For the text-containing cell, return its midpoint in [X, Y] coordinate format. 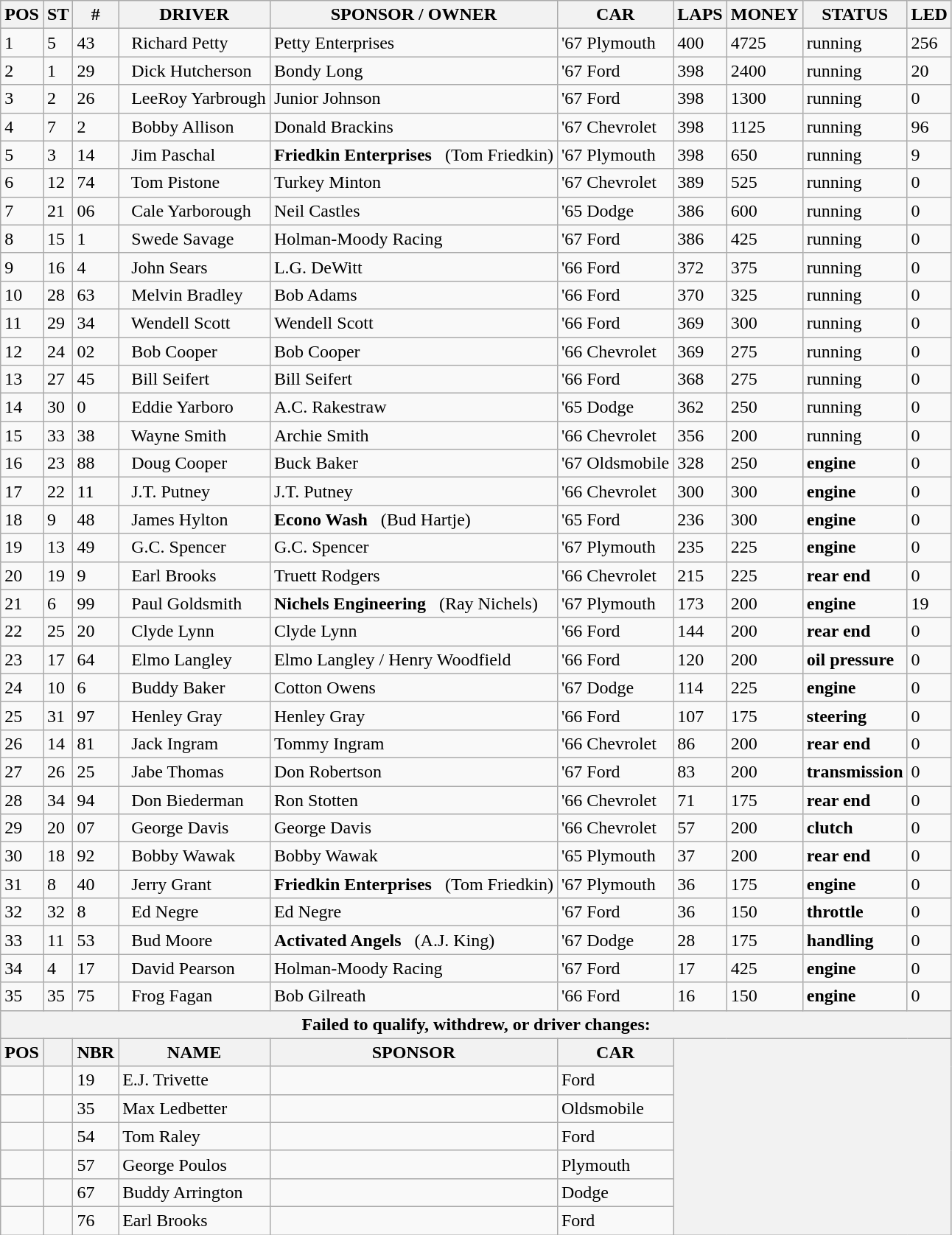
Bud Moore [195, 940]
86 [700, 744]
99 [96, 603]
Eddie Yarboro [195, 407]
Jerry Grant [195, 884]
600 [765, 211]
525 [765, 183]
LeeRoy Yarbrough [195, 99]
MONEY [765, 15]
368 [700, 379]
Dick Hutcherson [195, 71]
A.C. Rakestraw [413, 407]
Frog Fagan [195, 996]
Bobby Allison [195, 127]
Archie Smith [413, 435]
53 [96, 940]
Elmo Langley / Henry Woodfield [413, 660]
1125 [765, 127]
Tommy Ingram [413, 744]
120 [700, 660]
370 [700, 295]
LED [929, 15]
389 [700, 183]
Tom Pistone [195, 183]
64 [96, 660]
'65 Plymouth [615, 856]
107 [700, 716]
transmission [855, 772]
DRIVER [195, 15]
Cotton Owens [413, 688]
Nichels Engineering (Ray Nichels) [413, 603]
07 [96, 828]
Melvin Bradley [195, 295]
Bob Gilreath [413, 996]
215 [700, 575]
Ron Stotten [413, 800]
144 [700, 632]
L.G. DeWitt [413, 267]
96 [929, 127]
235 [700, 547]
650 [765, 155]
Failed to qualify, withdrew, or driver changes: [476, 1024]
throttle [855, 912]
Donald Brackins [413, 127]
74 [96, 183]
356 [700, 435]
E.J. Trivette [195, 1080]
Econo Wash (Bud Hartje) [413, 519]
Doug Cooper [195, 463]
Max Ledbetter [195, 1108]
Plymouth [615, 1164]
Jack Ingram [195, 744]
173 [700, 603]
02 [96, 351]
325 [765, 295]
Jim Paschal [195, 155]
45 [96, 379]
76 [96, 1220]
Wayne Smith [195, 435]
Richard Petty [195, 43]
88 [96, 463]
NBR [96, 1052]
ST [57, 15]
Junior Johnson [413, 99]
Don Robertson [413, 772]
SPONSOR / OWNER [413, 15]
4725 [765, 43]
Petty Enterprises [413, 43]
Buddy Baker [195, 688]
1300 [765, 99]
Paul Goldsmith [195, 603]
NAME [195, 1052]
48 [96, 519]
328 [700, 463]
Swede Savage [195, 239]
40 [96, 884]
LAPS [700, 15]
67 [96, 1192]
Oldsmobile [615, 1108]
375 [765, 267]
06 [96, 211]
37 [700, 856]
Buddy Arrington [195, 1192]
'65 Ford [615, 519]
handling [855, 940]
# [96, 15]
83 [700, 772]
George Poulos [195, 1164]
Jabe Thomas [195, 772]
Elmo Langley [195, 660]
Neil Castles [413, 211]
Tom Raley [195, 1136]
SPONSOR [413, 1052]
Buck Baker [413, 463]
372 [700, 267]
97 [96, 716]
steering [855, 716]
400 [700, 43]
71 [700, 800]
John Sears [195, 267]
114 [700, 688]
81 [96, 744]
75 [96, 996]
38 [96, 435]
Bondy Long [413, 71]
63 [96, 295]
clutch [855, 828]
Activated Angels (A.J. King) [413, 940]
Don Biederman [195, 800]
2400 [765, 71]
David Pearson [195, 968]
oil pressure [855, 660]
92 [96, 856]
94 [96, 800]
49 [96, 547]
256 [929, 43]
236 [700, 519]
Bob Adams [413, 295]
43 [96, 43]
'67 Oldsmobile [615, 463]
Truett Rodgers [413, 575]
Dodge [615, 1192]
362 [700, 407]
James Hylton [195, 519]
54 [96, 1136]
Cale Yarborough [195, 211]
STATUS [855, 15]
Turkey Minton [413, 183]
